Find where the given text appears and provide that cell's center as (X, Y) coordinate. 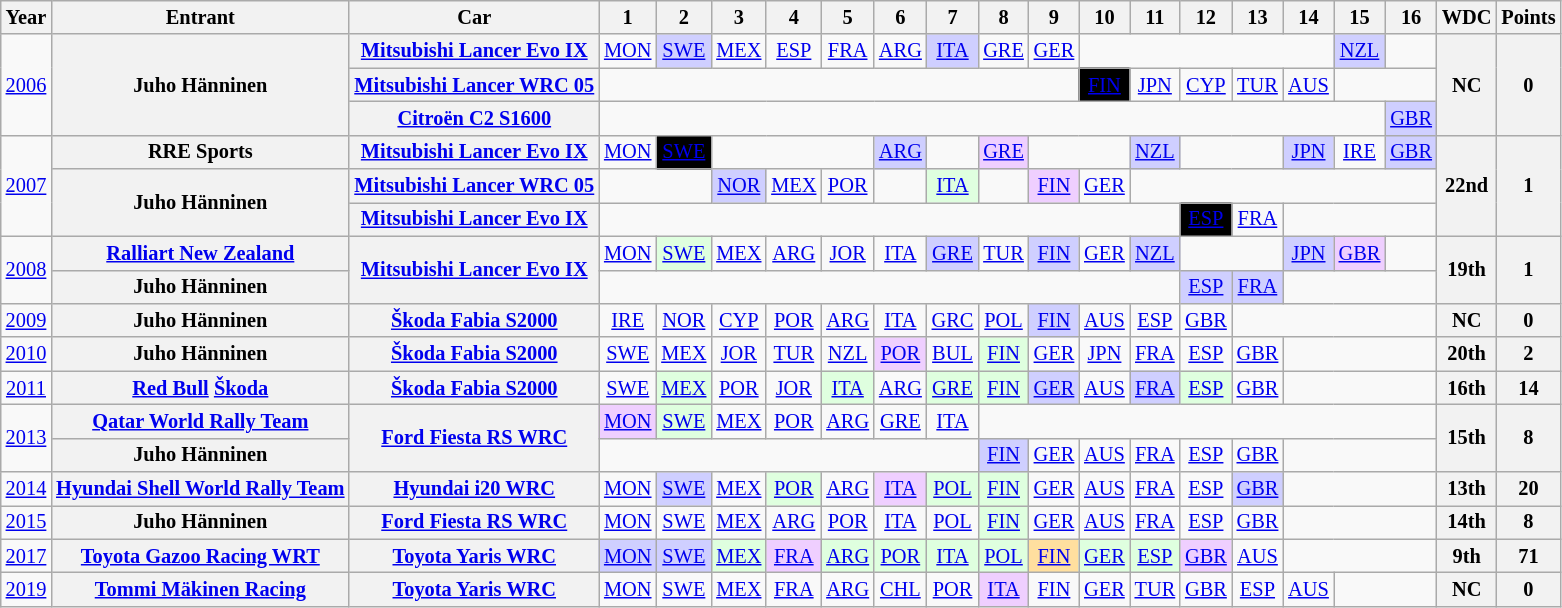
11 (1155, 17)
10 (1104, 17)
Entrant (200, 17)
Red Bull Škoda (200, 388)
9 (1054, 17)
BUL (953, 354)
2019 (26, 589)
2015 (26, 522)
2006 (26, 84)
Points (1528, 17)
4 (794, 17)
2008 (26, 270)
Toyota Gazoo Racing WRT (200, 556)
Citroën C2 S1600 (474, 118)
15th (1467, 438)
20 (1528, 489)
Car (474, 17)
2011 (26, 388)
16th (1467, 388)
RRE Sports (200, 152)
2013 (26, 438)
CHL (900, 589)
19th (1467, 270)
Ralliart New Zealand (200, 253)
Hyundai Shell World Rally Team (200, 489)
9th (1467, 556)
7 (953, 17)
16 (1411, 17)
2010 (26, 354)
22nd (1467, 186)
3 (738, 17)
6 (900, 17)
Hyundai i20 WRC (474, 489)
12 (1206, 17)
WDC (1467, 17)
Year (26, 17)
Qatar World Rally Team (200, 421)
15 (1360, 17)
2007 (26, 186)
20th (1467, 354)
2014 (26, 489)
GRC (953, 320)
5 (848, 17)
2017 (26, 556)
71 (1528, 556)
13 (1258, 17)
14th (1467, 522)
Tommi Mäkinen Racing (200, 589)
13th (1467, 489)
2009 (26, 320)
